Capture the cell that displays the provided text and extract its (X, Y) central coordinate. 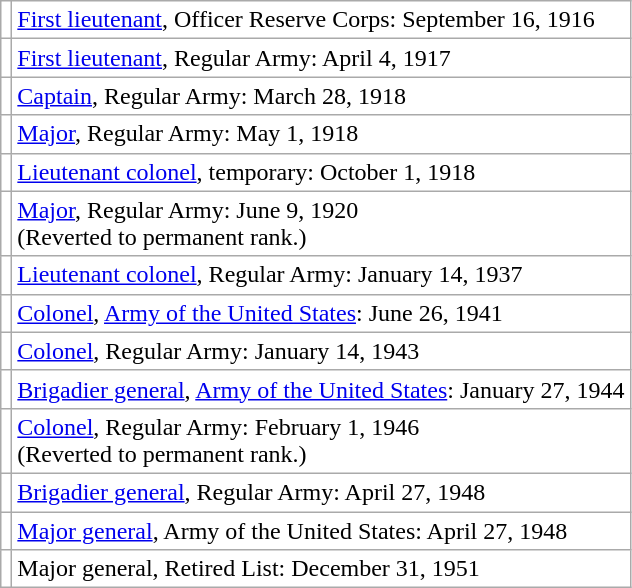
Major, Regular Army: June 9, 1920(Reverted to permanent rank.) (321, 224)
First lieutenant, Officer Reserve Corps: September 16, 1916 (321, 20)
Brigadier general, Regular Army: April 27, 1948 (321, 492)
Major general, Army of the United States: April 27, 1948 (321, 531)
Colonel, Army of the United States: June 26, 1941 (321, 313)
First lieutenant, Regular Army: April 4, 1917 (321, 58)
Lieutenant colonel, temporary: October 1, 1918 (321, 172)
Major general, Retired List: December 31, 1951 (321, 569)
Major, Regular Army: May 1, 1918 (321, 134)
Colonel, Regular Army: January 14, 1943 (321, 351)
Brigadier general, Army of the United States: January 27, 1944 (321, 389)
Lieutenant colonel, Regular Army: January 14, 1937 (321, 275)
Captain, Regular Army: March 28, 1918 (321, 96)
Colonel, Regular Army: February 1, 1946 (Reverted to permanent rank.) (321, 440)
